Find where the given text appears and provide that cell's center as [X, Y] coordinate. 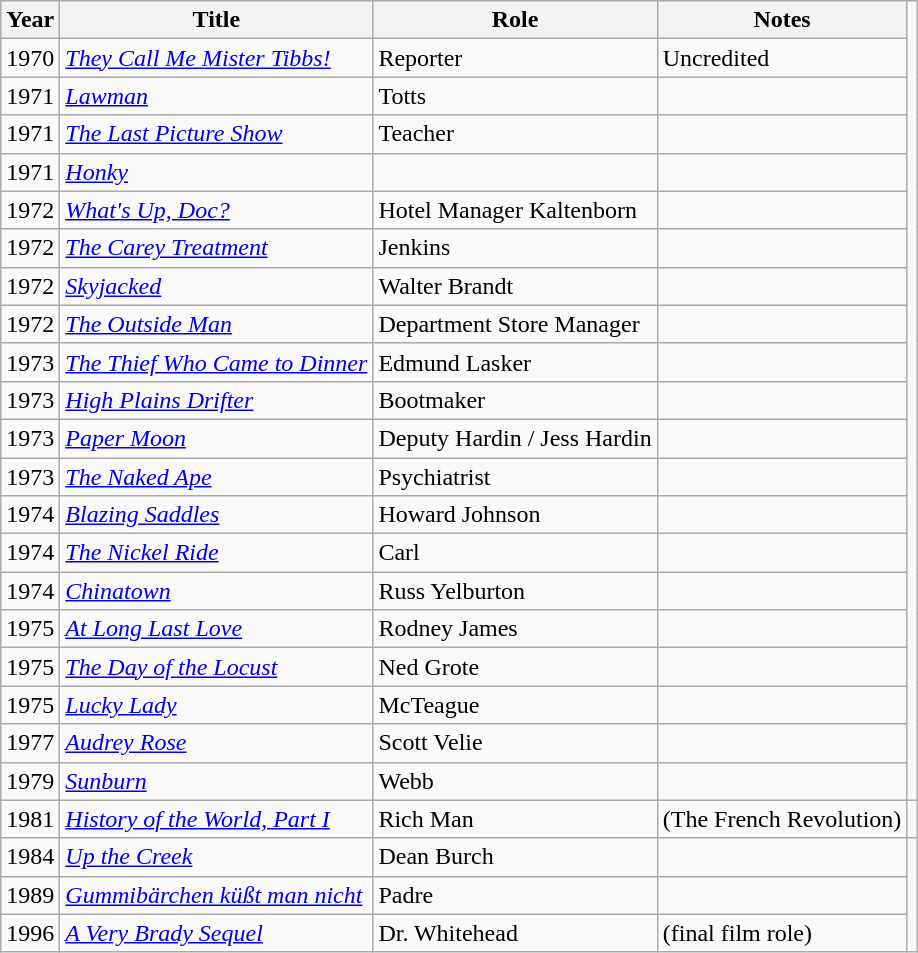
The Last Picture Show [216, 134]
Gummibärchen küßt man nicht [216, 895]
Walter Brandt [515, 286]
Paper Moon [216, 438]
Howard Johnson [515, 515]
McTeague [515, 705]
The Day of the Locust [216, 667]
1989 [30, 895]
History of the World, Part I [216, 819]
Dean Burch [515, 857]
Padre [515, 895]
1979 [30, 781]
Totts [515, 96]
1996 [30, 933]
1981 [30, 819]
Psychiatrist [515, 477]
Reporter [515, 58]
Notes [782, 20]
Teacher [515, 134]
Ned Grote [515, 667]
Up the Creek [216, 857]
Rich Man [515, 819]
1984 [30, 857]
Carl [515, 553]
Lucky Lady [216, 705]
Skyjacked [216, 286]
Rodney James [515, 629]
Title [216, 20]
A Very Brady Sequel [216, 933]
Webb [515, 781]
The Naked Ape [216, 477]
Audrey Rose [216, 743]
Uncredited [782, 58]
Role [515, 20]
Department Store Manager [515, 324]
(final film role) [782, 933]
They Call Me Mister Tibbs! [216, 58]
Edmund Lasker [515, 362]
Honky [216, 172]
Bootmaker [515, 400]
What's Up, Doc? [216, 210]
Russ Yelburton [515, 591]
At Long Last Love [216, 629]
Jenkins [515, 248]
Hotel Manager Kaltenborn [515, 210]
1970 [30, 58]
Sunburn [216, 781]
(The French Revolution) [782, 819]
Chinatown [216, 591]
Dr. Whitehead [515, 933]
The Thief Who Came to Dinner [216, 362]
Year [30, 20]
Scott Velie [515, 743]
High Plains Drifter [216, 400]
Deputy Hardin / Jess Hardin [515, 438]
The Outside Man [216, 324]
The Nickel Ride [216, 553]
Blazing Saddles [216, 515]
1977 [30, 743]
The Carey Treatment [216, 248]
Lawman [216, 96]
